Locate the cell with the specified text and output its [X, Y] center coordinate. 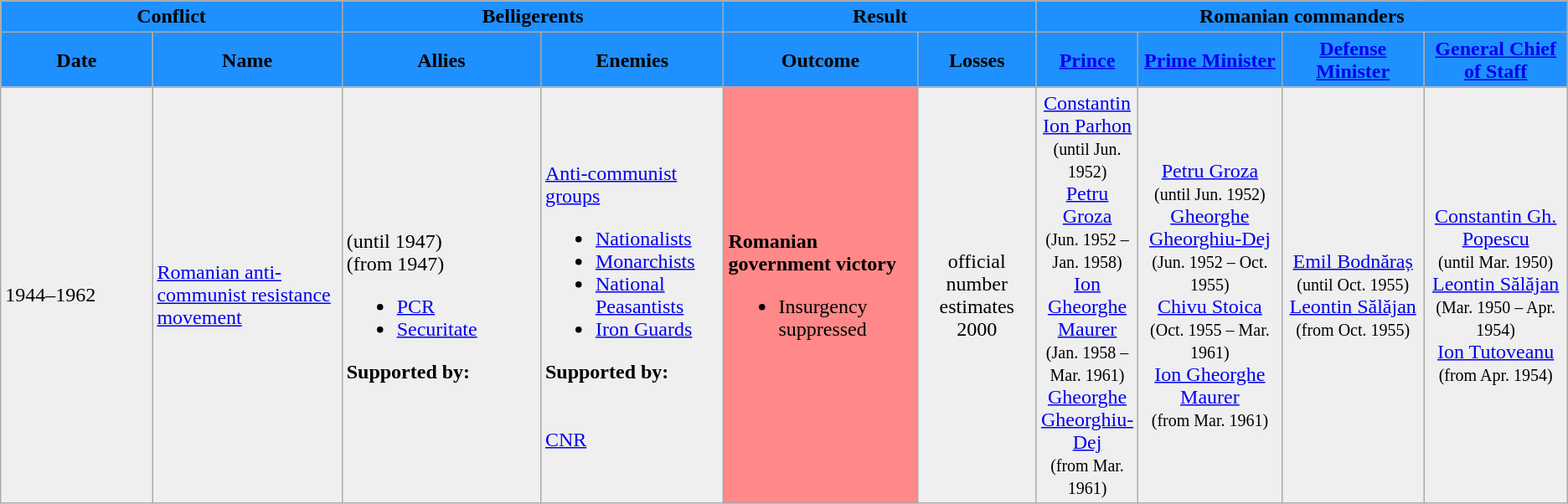
official number estimates 2000 [977, 295]
Conflict [171, 17]
Constantin Gh. Popescu (until Mar. 1950)Leontin Sălăjan (Mar. 1950 – Apr. 1954)Ion Tutoveanu (from Apr. 1954) [1496, 295]
Losses [977, 60]
Emil Bodnăraș (until Oct. 1955)Leontin Sălăjan (from Oct. 1955) [1353, 295]
General Chief of Staff [1496, 60]
Outcome [821, 60]
Anti-communist groupsNationalistsMonarchistsNational PeasantistsIron GuardsSupported by: CNR [632, 295]
Enemies [632, 60]
Defense Minister [1353, 60]
Prime Minister [1210, 60]
Date [77, 60]
1944–1962 [77, 295]
Romanian commanders [1302, 17]
Allies [441, 60]
Name [247, 60]
Romanian anti-communist resistance movement [247, 295]
(until 1947) (from 1947)PCRSecuritateSupported by: [441, 295]
Romanian government victoryInsurgency suppressed [821, 295]
Prince [1087, 60]
Petru Groza (until Jun. 1952)Gheorghe Gheorghiu-Dej (Jun. 1952 – Oct. 1955)Chivu Stoica (Oct. 1955 – Mar. 1961)Ion Gheorghe Maurer (from Mar. 1961) [1210, 295]
Result [880, 17]
Belligerents [533, 17]
